Identify which cell holds the provided text, then report its (x, y) central coordinate. 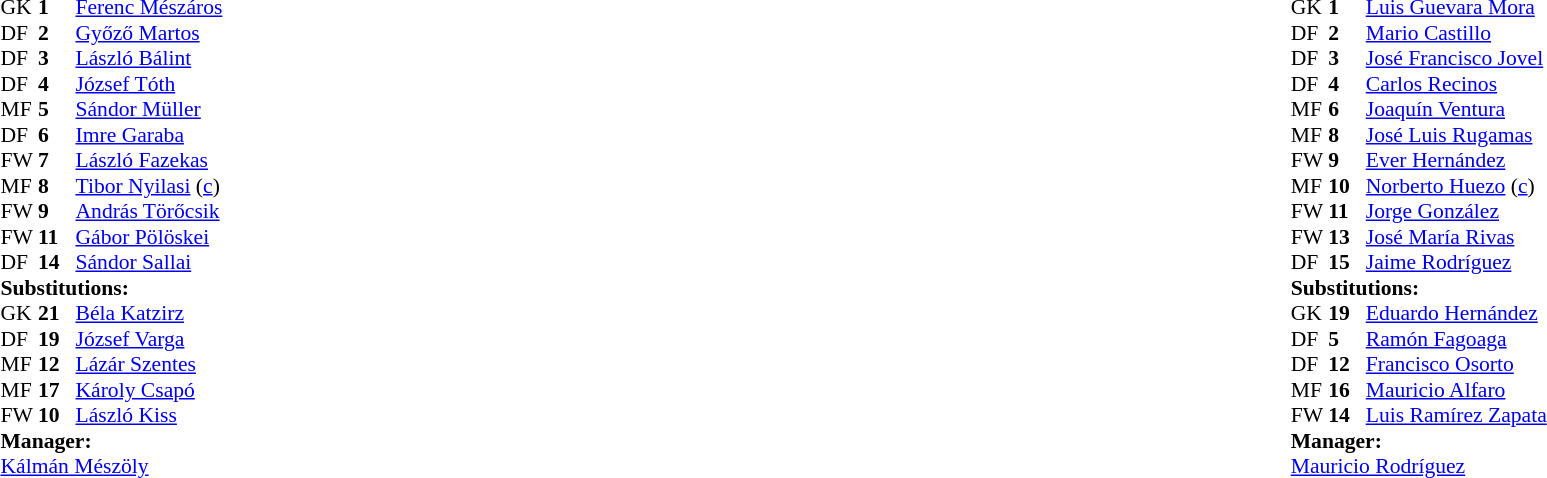
15 (1347, 263)
Győző Martos (150, 33)
József Tóth (150, 84)
Luis Ramírez Zapata (1456, 415)
Sándor Müller (150, 109)
Francisco Osorto (1456, 365)
16 (1347, 390)
Károly Csapó (150, 390)
Jaime Rodríguez (1456, 263)
13 (1347, 237)
17 (57, 390)
Jorge González (1456, 211)
Carlos Recinos (1456, 84)
José María Rivas (1456, 237)
Imre Garaba (150, 135)
Lázár Szentes (150, 365)
7 (57, 161)
Sándor Sallai (150, 263)
József Varga (150, 339)
Tibor Nyilasi (c) (150, 186)
László Kiss (150, 415)
21 (57, 313)
László Fazekas (150, 161)
Béla Katzirz (150, 313)
Ramón Fagoaga (1456, 339)
Mario Castillo (1456, 33)
Mauricio Alfaro (1456, 390)
Eduardo Hernández (1456, 313)
Joaquín Ventura (1456, 109)
Gábor Pölöskei (150, 237)
András Törőcsik (150, 211)
Ever Hernández (1456, 161)
José Luis Rugamas (1456, 135)
Norberto Huezo (c) (1456, 186)
José Francisco Jovel (1456, 59)
László Bálint (150, 59)
